Locate the cell with the specified text and output its (X, Y) center coordinate. 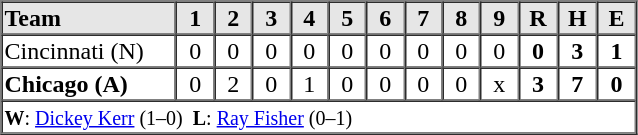
H (578, 18)
Cincinnati (N) (90, 50)
4 (309, 18)
W: Dickey Kerr (1–0) L: Ray Fisher (0–1) (319, 116)
8 (461, 18)
E (616, 18)
Team (90, 18)
6 (385, 18)
R (538, 18)
5 (347, 18)
x (499, 84)
9 (499, 18)
Chicago (A) (90, 84)
